Return the (x, y) coordinate for the center point of the cell that contains the specified text.  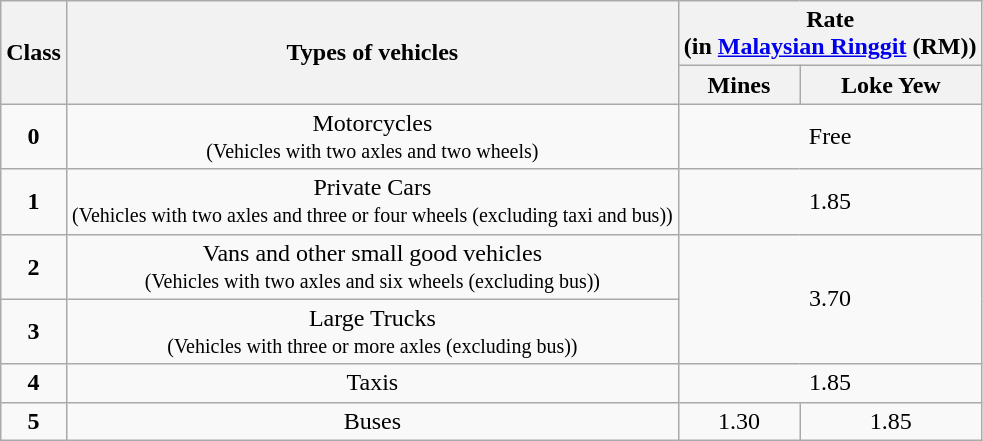
Motorcycles(Vehicles with two axles and two wheels) (372, 136)
5 (34, 421)
4 (34, 383)
3.70 (830, 299)
2 (34, 266)
Rate(in Malaysian Ringgit (RM)) (830, 34)
0 (34, 136)
Private Cars(Vehicles with two axles and three or four wheels (excluding taxi and bus)) (372, 202)
1.30 (738, 421)
Vans and other small good vehicles(Vehicles with two axles and six wheels (excluding bus)) (372, 266)
Large Trucks(Vehicles with three or more axles (excluding bus)) (372, 332)
Buses (372, 421)
3 (34, 332)
Class (34, 52)
Mines (738, 85)
Types of vehicles (372, 52)
Free (830, 136)
1 (34, 202)
Loke Yew (891, 85)
Taxis (372, 383)
